Detect which cell encompasses the target text, then output its [X, Y] center coordinate. 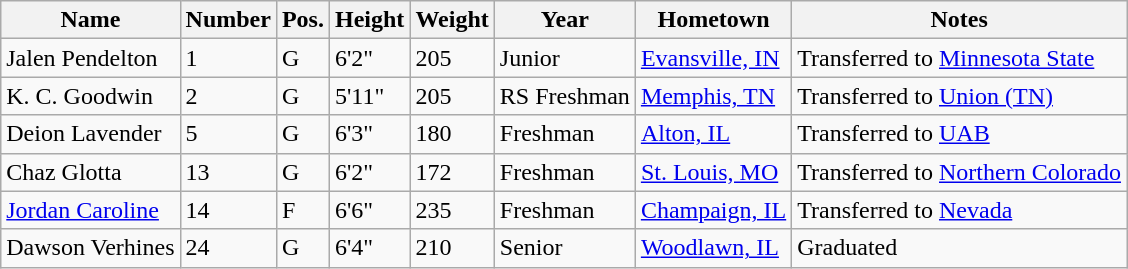
Dawson Verhines [90, 248]
Number [228, 20]
Transferred to UAB [960, 134]
24 [228, 248]
Transferred to Union (TN) [960, 96]
Memphis, TN [713, 96]
6'4" [369, 248]
Graduated [960, 248]
St. Louis, MO [713, 172]
Deion Lavender [90, 134]
Height [369, 20]
Hometown [713, 20]
210 [452, 248]
RS Freshman [564, 96]
14 [228, 210]
Notes [960, 20]
Alton, IL [713, 134]
Woodlawn, IL [713, 248]
235 [452, 210]
5 [228, 134]
Evansville, IN [713, 58]
Senior [564, 248]
F [302, 210]
Jordan Caroline [90, 210]
Transferred to Nevada [960, 210]
6'3" [369, 134]
13 [228, 172]
Pos. [302, 20]
Jalen Pendelton [90, 58]
5'11" [369, 96]
Junior [564, 58]
1 [228, 58]
Champaign, IL [713, 210]
Year [564, 20]
172 [452, 172]
Transferred to Northern Colorado [960, 172]
Name [90, 20]
K. C. Goodwin [90, 96]
Transferred to Minnesota State [960, 58]
180 [452, 134]
2 [228, 96]
Chaz Glotta [90, 172]
6'6" [369, 210]
Weight [452, 20]
